Locate the cell with the specified text and output its (x, y) center coordinate. 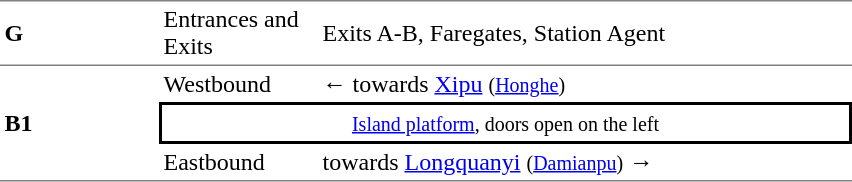
Westbound (238, 84)
B1 (80, 124)
Exits A-B, Faregates, Station Agent (585, 33)
towards Longquanyi (Damianpu) → (585, 163)
G (80, 33)
← towards Xipu (Honghe) (585, 84)
Eastbound (238, 163)
Island platform, doors open on the left (506, 123)
Entrances and Exits (238, 33)
